Return [x, y] of the center of cell containing provided text 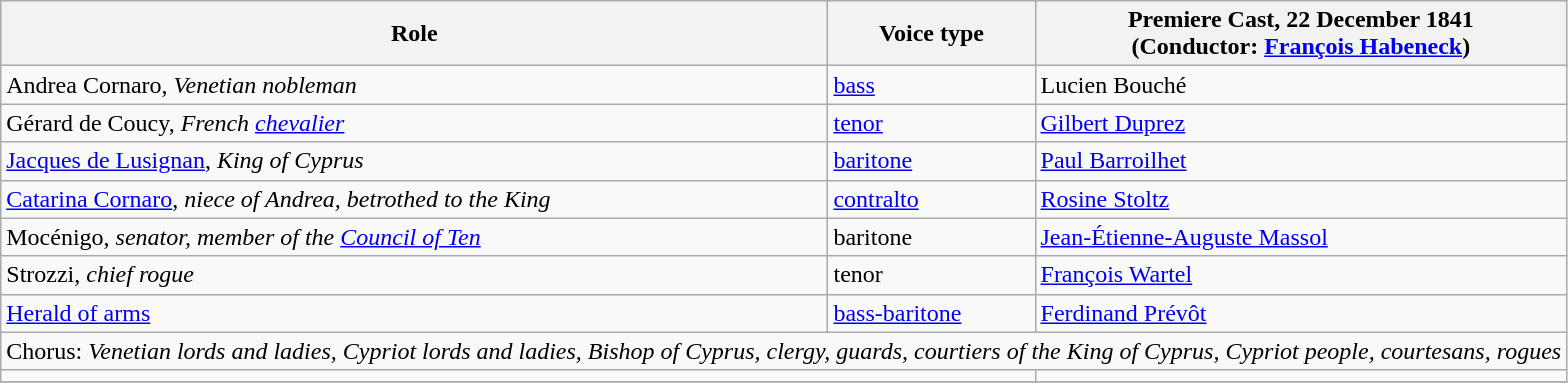
Jacques de Lusignan, King of Cyprus [414, 161]
bass-baritone [932, 313]
Catarina Cornaro, niece of Andrea, betrothed to the King [414, 199]
contralto [932, 199]
Premiere Cast, 22 December 1841(Conductor: François Habeneck) [1301, 34]
Strozzi, chief rogue [414, 275]
bass [932, 85]
Gérard de Coucy, French chevalier [414, 123]
Rosine Stoltz [1301, 199]
François Wartel [1301, 275]
Lucien Bouché [1301, 85]
Jean-Étienne-Auguste Massol [1301, 237]
Paul Barroilhet [1301, 161]
Mocénigo, senator, member of the Council of Ten [414, 237]
Herald of arms [414, 313]
Andrea Cornaro, Venetian nobleman [414, 85]
Voice type [932, 34]
Role [414, 34]
Ferdinand Prévôt [1301, 313]
Gilbert Duprez [1301, 123]
